Identify which cell holds the provided text, then report its (X, Y) central coordinate. 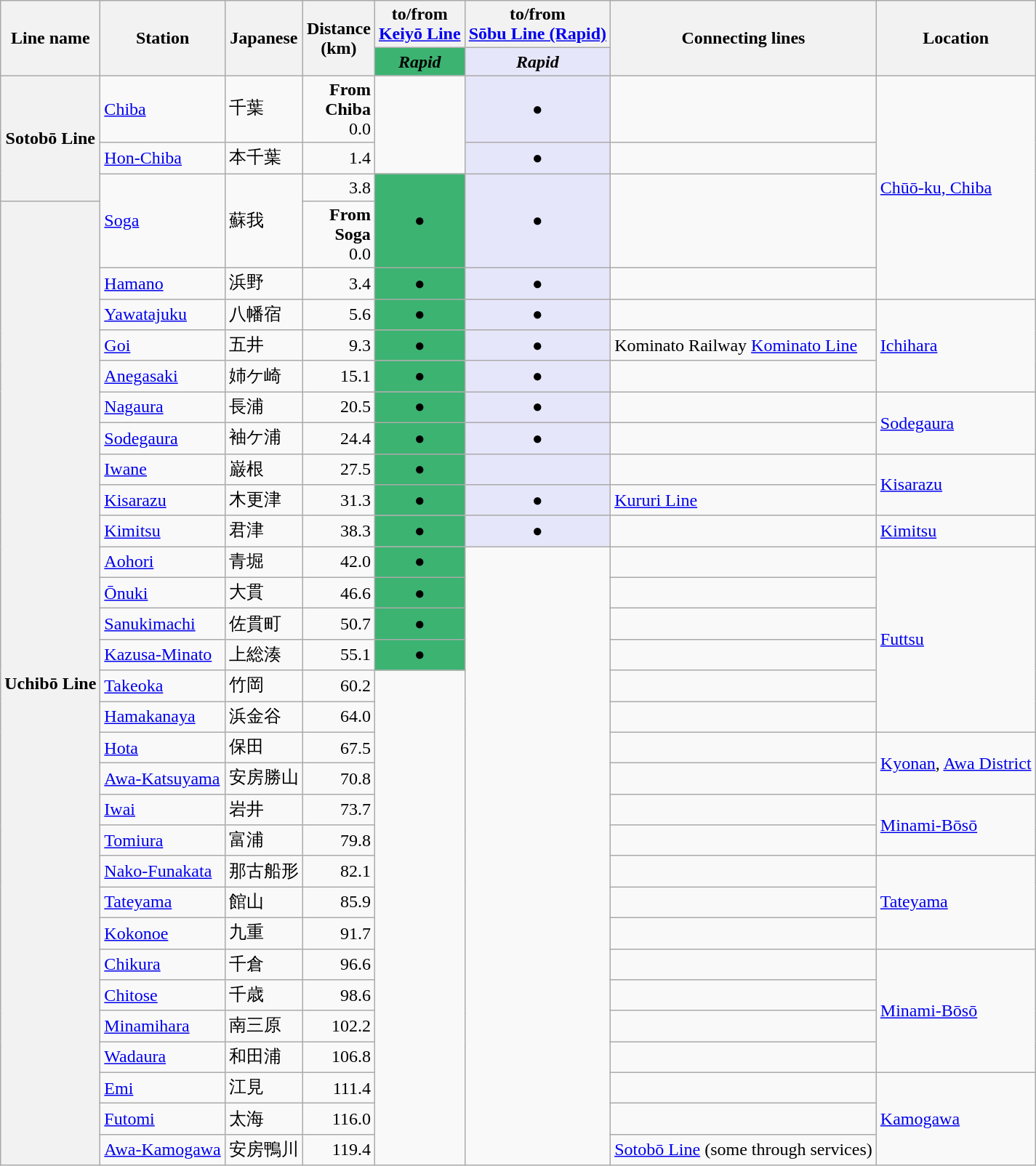
保田 (263, 747)
111.4 (339, 1087)
82.1 (339, 871)
38.3 (339, 531)
102.2 (339, 1026)
Hamano (163, 284)
20.5 (339, 407)
Connecting lines (744, 38)
Station (163, 38)
大貫 (263, 593)
千葉 (263, 109)
八幡宿 (263, 314)
Iwane (163, 470)
Futomi (163, 1119)
巌根 (263, 470)
Sotobō Line (some through services) (744, 1150)
73.7 (339, 810)
Soga (163, 220)
蘇我 (263, 220)
15.1 (339, 377)
Chūō-ku, Chiba (955, 188)
to/fromSōbu Line (Rapid) (537, 25)
Anegasaki (163, 377)
Nagaura (163, 407)
富浦 (263, 840)
119.4 (339, 1150)
Japanese (263, 38)
Ōnuki (163, 593)
Chitose (163, 996)
60.2 (339, 686)
Distance(km) (339, 38)
Chiba (163, 109)
Yawatajuku (163, 314)
98.6 (339, 996)
安房勝山 (263, 779)
Kyonan, Awa District (955, 763)
浜金谷 (263, 717)
9.3 (339, 346)
長浦 (263, 407)
上総湊 (263, 654)
70.8 (339, 779)
Uchibō Line (51, 683)
岩井 (263, 810)
Ichihara (955, 345)
Kominato Railway Kominato Line (744, 346)
42.0 (339, 563)
Hota (163, 747)
79.8 (339, 840)
千歳 (263, 996)
竹岡 (263, 686)
青堀 (263, 563)
太海 (263, 1119)
50.7 (339, 624)
浜野 (263, 284)
南三原 (263, 1026)
Wadaura (163, 1057)
Tomiura (163, 840)
Iwai (163, 810)
和田浦 (263, 1057)
Location (955, 38)
本千葉 (263, 158)
106.8 (339, 1057)
64.0 (339, 717)
1.4 (339, 158)
to/fromKeiyō Line (419, 25)
67.5 (339, 747)
Sanukimachi (163, 624)
千倉 (263, 964)
姉ケ崎 (263, 377)
Minamihara (163, 1026)
24.4 (339, 438)
館山 (263, 903)
Nako-Funakata (163, 871)
55.1 (339, 654)
Hon-Chiba (163, 158)
FromSoga0.0 (339, 235)
安房鴨川 (263, 1150)
Hamakanaya (163, 717)
Kazusa-Minato (163, 654)
袖ケ浦 (263, 438)
Takeoka (163, 686)
Awa-Kamogawa (163, 1150)
46.6 (339, 593)
3.4 (339, 284)
116.0 (339, 1119)
木更津 (263, 500)
Goi (163, 346)
91.7 (339, 933)
九重 (263, 933)
江見 (263, 1087)
27.5 (339, 470)
31.3 (339, 500)
Chikura (163, 964)
Kururi Line (744, 500)
96.6 (339, 964)
Kokonoe (163, 933)
君津 (263, 531)
85.9 (339, 903)
Awa-Katsuyama (163, 779)
Aohori (163, 563)
Emi (163, 1087)
3.8 (339, 187)
Futtsu (955, 640)
FromChiba0.0 (339, 109)
Line name (51, 38)
那古船形 (263, 871)
5.6 (339, 314)
Sotobō Line (51, 138)
佐貫町 (263, 624)
五井 (263, 346)
Kamogawa (955, 1119)
